Search for the cell housing the specified text and yield its (x, y) center coordinate. 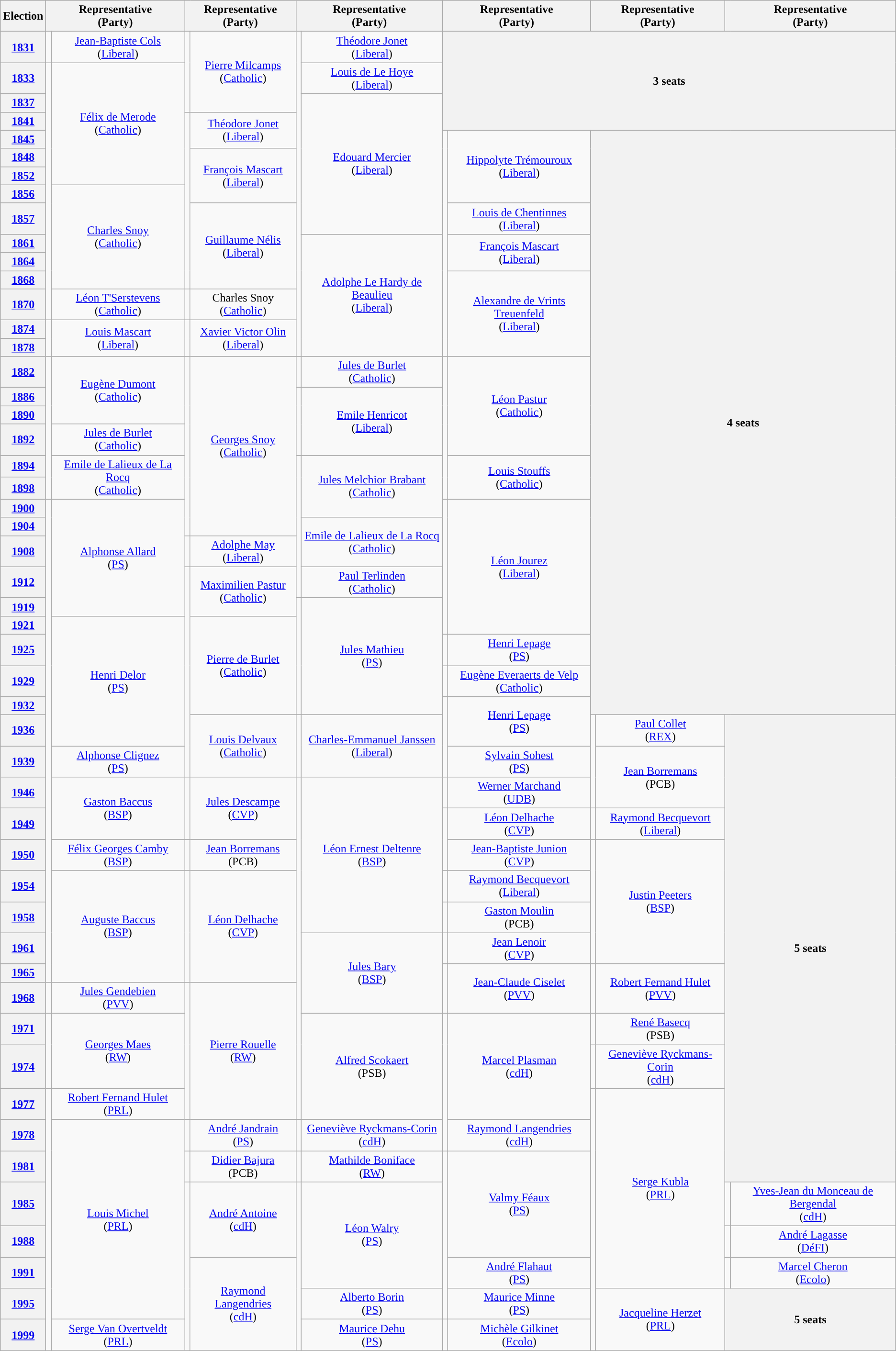
Jean Lenoir(CVP) (519, 949)
1995 (23, 1304)
1912 (23, 582)
Alphonse Clignez(PS) (118, 762)
Charles-Emmanuel Janssen(Liberal) (372, 746)
1874 (23, 329)
Georges Snoy(Catholic) (243, 446)
1900 (23, 508)
Jules Gendebien(PVV) (118, 997)
1968 (23, 997)
1870 (23, 304)
Adolphe May(Liberal) (243, 551)
1988 (23, 1241)
Maximilien Pastur(Catholic) (243, 592)
André Antoine(cdH) (243, 1219)
Jules Descampe(CVP) (243, 808)
Auguste Baccus(BSP) (118, 927)
1950 (23, 855)
André Jandrain(PS) (243, 1135)
Valmy Féaux(PS) (519, 1204)
1892 (23, 439)
Louis de Le Hoye(Liberal) (372, 78)
Justin Peeters(BSP) (661, 902)
Election (23, 16)
Louis Delvaux(Catholic) (243, 746)
1974 (23, 1066)
Maurice Minne(PS) (519, 1304)
1864 (23, 261)
1831 (23, 47)
Eugène Everaerts de Velp(Catholic) (519, 681)
Léon Pastur(Catholic) (519, 406)
1932 (23, 706)
Félix de Merode(Catholic) (118, 123)
André Flahaut(PS) (519, 1273)
Werner Marchand(UDB) (519, 793)
André Lagasse(DéFI) (813, 1241)
1958 (23, 917)
Pierre de Burlet(Catholic) (243, 665)
Louis Stouffs(Catholic) (519, 477)
Jacqueline Herzet(PRL) (661, 1319)
Maurice Dehu(PS) (372, 1335)
1904 (23, 526)
1921 (23, 625)
1837 (23, 103)
Marcel Cheron(Ecolo) (813, 1273)
Léon Walry(PS) (372, 1235)
1833 (23, 78)
1852 (23, 176)
Alfred Scokaert(PSB) (372, 1066)
1981 (23, 1166)
Hippolyte Trémouroux(Liberal) (519, 167)
1856 (23, 194)
1977 (23, 1104)
Léon Jourez(Liberal) (519, 567)
René Basecq(PSB) (661, 1029)
1861 (23, 243)
Gaston Moulin(PCB) (519, 917)
1845 (23, 139)
Yves-Jean du Monceau de Bergendal(cdH) (813, 1204)
1848 (23, 157)
Michèle Gilkinet(Ecolo) (519, 1335)
Georges Maes(RW) (118, 1051)
Serge Van Overtveldt(PRL) (118, 1335)
Jean-Baptiste Junion(CVP) (519, 855)
1890 (23, 415)
Léon T'Serstevens(Catholic) (118, 304)
Gaston Baccus(BSP) (118, 808)
1965 (23, 973)
Xavier Victor Olin(Liberal) (243, 338)
1868 (23, 280)
Paul Terlinden(Catholic) (372, 582)
1978 (23, 1135)
Jules Mathieu(PS) (372, 656)
1936 (23, 730)
1882 (23, 372)
1954 (23, 886)
1886 (23, 397)
Robert Fernand Hulet(PRL) (118, 1104)
1857 (23, 218)
Eugène Dumont(Catholic) (118, 391)
1949 (23, 824)
Serge Kubla(PRL) (661, 1188)
Jean-Baptiste Cols(Liberal) (118, 47)
1925 (23, 650)
Louis de Chentinnes(Liberal) (519, 218)
4 seats (743, 423)
Sylvain Sohest(PS) (519, 762)
1841 (23, 121)
Robert Fernand Hulet(PVV) (661, 989)
Louis Michel(PRL) (118, 1219)
Alphonse Allard(PS) (118, 558)
Paul Collet(REX) (661, 730)
1939 (23, 762)
1946 (23, 793)
Alberto Borin(PS) (372, 1304)
1971 (23, 1029)
1999 (23, 1335)
Henri Delor(PS) (118, 681)
Jules Bary(BSP) (372, 973)
Edouard Mercier(Liberal) (372, 164)
Didier Bajura(PCB) (243, 1166)
3 seats (669, 81)
1991 (23, 1273)
Pierre Milcamps(Catholic) (243, 72)
1919 (23, 607)
1908 (23, 551)
Guillaume Nélis(Liberal) (243, 246)
Mathilde Boniface(RW) (372, 1166)
Marcel Plasman(cdH) (519, 1066)
Jules Melchior Brabant(Catholic) (372, 486)
Léon Ernest Deltenre(BSP) (372, 855)
Félix Georges Camby(BSP) (118, 855)
Adolphe Le Hardy de Beaulieu(Liberal) (372, 295)
Alexandre de Vrints Treuenfeld(Liberal) (519, 314)
1985 (23, 1204)
1878 (23, 347)
1961 (23, 949)
Jean-Claude Ciselet(PVV) (519, 989)
1898 (23, 488)
Louis Mascart(Liberal) (118, 338)
Emile Henricot(Liberal) (372, 421)
1894 (23, 466)
1929 (23, 681)
Pierre Rouelle(RW) (243, 1051)
